Determine the [x, y] coordinate at the center of the cell enclosing the given text.  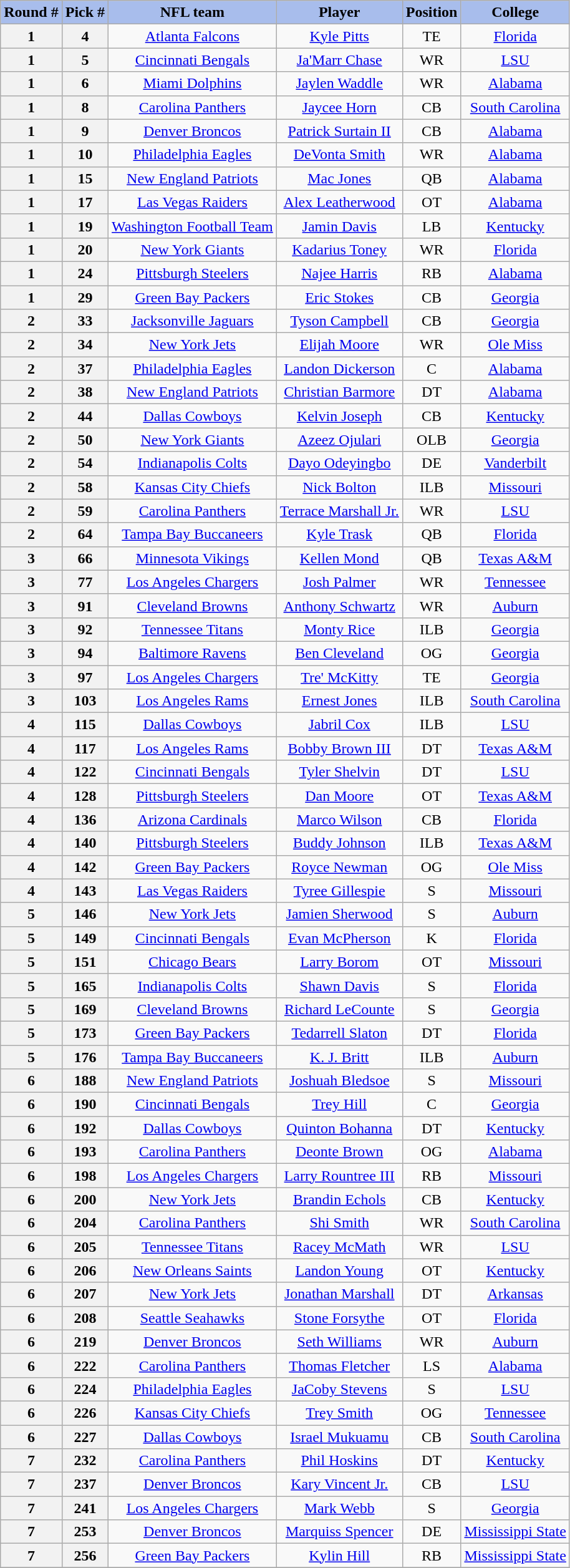
Terrace Marshall Jr. [339, 511]
Player [339, 12]
Evan McPherson [339, 938]
149 [85, 938]
Deonte Brown [339, 1152]
Tre' McKitty [339, 677]
New Orleans Saints [193, 1270]
Kellen Mond [339, 558]
59 [85, 511]
Jacksonville Jaguars [193, 321]
Position [432, 12]
Jabril Cox [339, 725]
77 [85, 582]
122 [85, 772]
8 [85, 107]
193 [85, 1152]
Tedarrell Slaton [339, 1033]
232 [85, 1461]
142 [85, 867]
91 [85, 606]
94 [85, 653]
Shi Smith [339, 1223]
64 [85, 535]
Landon Young [339, 1270]
Ben Cleveland [339, 653]
10 [85, 155]
205 [85, 1247]
237 [85, 1484]
Richard LeCounte [339, 1009]
253 [85, 1532]
38 [85, 392]
Kadarius Toney [339, 249]
Anthony Schwartz [339, 606]
20 [85, 249]
173 [85, 1033]
Chicago Bears [193, 962]
207 [85, 1294]
Kary Vincent Jr. [339, 1484]
165 [85, 985]
24 [85, 273]
Brandin Echols [339, 1199]
190 [85, 1105]
200 [85, 1199]
DeVonta Smith [339, 155]
Thomas Fletcher [339, 1365]
227 [85, 1436]
Jaycee Horn [339, 107]
208 [85, 1318]
Buddy Johnson [339, 843]
Trey Smith [339, 1413]
Josh Palmer [339, 582]
29 [85, 298]
37 [85, 369]
222 [85, 1365]
Joshuah Bledsoe [339, 1081]
Washington Football Team [193, 226]
Mark Webb [339, 1508]
188 [85, 1081]
Nick Bolton [339, 487]
Dayo Odeyingbo [339, 463]
Ernest Jones [339, 701]
Monty Rice [339, 629]
Tyson Campbell [339, 321]
Bobby Brown III [339, 748]
19 [85, 226]
50 [85, 440]
224 [85, 1389]
Minnesota Vikings [193, 558]
Israel Mukuamu [339, 1436]
Najee Harris [339, 273]
146 [85, 914]
Marco Wilson [339, 820]
Christian Barmore [339, 392]
Azeez Ojulari [339, 440]
Alex Leatherwood [339, 202]
OLB [432, 440]
Patrick Surtain II [339, 131]
K. J. Britt [339, 1057]
K [432, 938]
17 [85, 202]
Atlanta Falcons [193, 36]
241 [85, 1508]
115 [85, 725]
Miami Dolphins [193, 84]
Baltimore Ravens [193, 653]
Jaylen Waddle [339, 84]
Ja'Marr Chase [339, 60]
92 [85, 629]
226 [85, 1413]
66 [85, 558]
Dan Moore [339, 796]
Larry Rountree III [339, 1176]
33 [85, 321]
Royce Newman [339, 867]
NFL team [193, 12]
Landon Dickerson [339, 369]
Kelvin Joseph [339, 416]
Vanderbilt [515, 463]
Seattle Seahawks [193, 1318]
151 [85, 962]
103 [85, 701]
Pick # [85, 12]
Mac Jones [339, 178]
Kylin Hill [339, 1556]
143 [85, 891]
Racey McMath [339, 1247]
Jamien Sherwood [339, 914]
Kyle Pitts [339, 36]
136 [85, 820]
Stone Forsythe [339, 1318]
9 [85, 131]
15 [85, 178]
54 [85, 463]
204 [85, 1223]
Round # [31, 12]
192 [85, 1128]
176 [85, 1057]
Trey Hill [339, 1105]
Marquiss Spencer [339, 1532]
219 [85, 1342]
Phil Hoskins [339, 1461]
Seth Williams [339, 1342]
Arizona Cardinals [193, 820]
Tyree Gillespie [339, 891]
Arkansas [515, 1294]
Larry Borom [339, 962]
Kyle Trask [339, 535]
JaCoby Stevens [339, 1389]
Quinton Bohanna [339, 1128]
44 [85, 416]
58 [85, 487]
128 [85, 796]
Shawn Davis [339, 985]
Elijah Moore [339, 345]
Tyler Shelvin [339, 772]
Eric Stokes [339, 298]
169 [85, 1009]
97 [85, 677]
198 [85, 1176]
Jamin Davis [339, 226]
34 [85, 345]
206 [85, 1270]
117 [85, 748]
256 [85, 1556]
Jonathan Marshall [339, 1294]
LB [432, 226]
140 [85, 843]
LS [432, 1365]
College [515, 12]
